Scan for the cell matching the given text and deliver its (X, Y) coordinate at center. 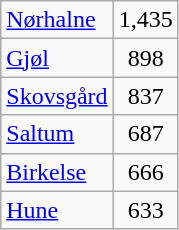
898 (146, 58)
Nørhalne (57, 20)
687 (146, 134)
1,435 (146, 20)
Gjøl (57, 58)
Saltum (57, 134)
837 (146, 96)
Hune (57, 210)
666 (146, 172)
633 (146, 210)
Skovsgård (57, 96)
Birkelse (57, 172)
